Detect which cell encompasses the target text, then output its [x, y] center coordinate. 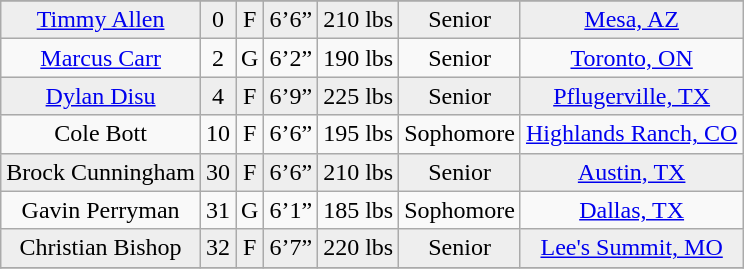
2 [218, 58]
4 [218, 96]
Mesa, AZ [631, 20]
Brock Cunningham [101, 172]
30 [218, 172]
Austin, TX [631, 172]
Dylan Disu [101, 96]
Marcus Carr [101, 58]
6’1” [291, 210]
0 [218, 20]
6’9” [291, 96]
6’7” [291, 248]
Lee's Summit, MO [631, 248]
32 [218, 248]
220 lbs [358, 248]
190 lbs [358, 58]
Gavin Perryman [101, 210]
31 [218, 210]
Cole Bott [101, 134]
185 lbs [358, 210]
Christian Bishop [101, 248]
6’2” [291, 58]
Timmy Allen [101, 20]
10 [218, 134]
Dallas, TX [631, 210]
Pflugerville, TX [631, 96]
Toronto, ON [631, 58]
225 lbs [358, 96]
Highlands Ranch, CO [631, 134]
195 lbs [358, 134]
